Determine the [X, Y] coordinate at the center of the cell enclosing the given text.  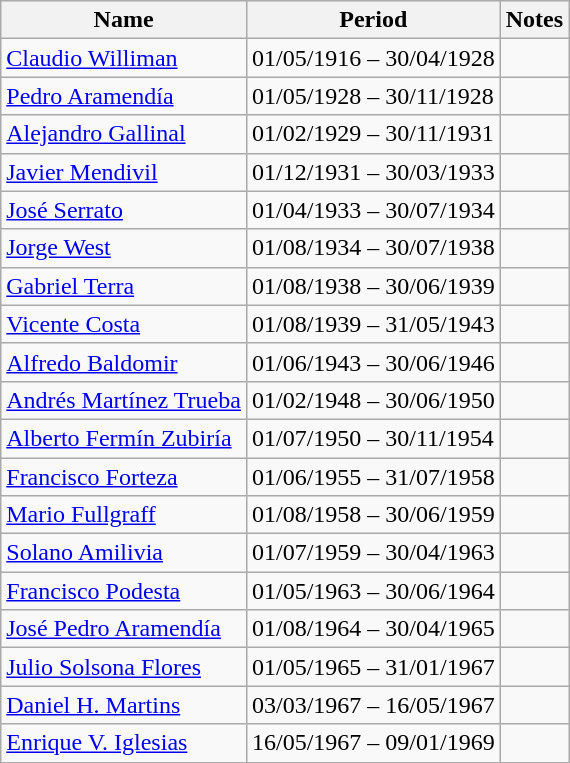
Period [373, 20]
01/04/1933 – 30/07/1934 [373, 210]
Alberto Fermín Zubiría [124, 438]
Alfredo Baldomir [124, 362]
Pedro Aramendía [124, 96]
01/08/1964 – 30/04/1965 [373, 629]
Mario Fullgraff [124, 515]
01/06/1943 – 30/06/1946 [373, 362]
01/06/1955 – 31/07/1958 [373, 477]
Daniel H. Martins [124, 705]
Gabriel Terra [124, 286]
Vicente Costa [124, 324]
01/12/1931 – 30/03/1933 [373, 172]
Andrés Martínez Trueba [124, 400]
01/08/1934 – 30/07/1938 [373, 248]
01/08/1958 – 30/06/1959 [373, 515]
01/07/1950 – 30/11/1954 [373, 438]
01/08/1938 – 30/06/1939 [373, 286]
Javier Mendivil [124, 172]
03/03/1967 – 16/05/1967 [373, 705]
01/02/1948 – 30/06/1950 [373, 400]
Enrique V. Iglesias [124, 743]
Francisco Forteza [124, 477]
Notes [534, 20]
01/02/1929 – 30/11/1931 [373, 134]
01/05/1963 – 30/06/1964 [373, 591]
01/07/1959 – 30/04/1963 [373, 553]
Alejandro Gallinal [124, 134]
01/05/1916 – 30/04/1928 [373, 58]
01/08/1939 – 31/05/1943 [373, 324]
Solano Amilivia [124, 553]
Claudio Williman [124, 58]
Jorge West [124, 248]
01/05/1928 – 30/11/1928 [373, 96]
José Serrato [124, 210]
Francisco Podesta [124, 591]
José Pedro Aramendía [124, 629]
16/05/1967 – 09/01/1969 [373, 743]
Name [124, 20]
Julio Solsona Flores [124, 667]
01/05/1965 – 31/01/1967 [373, 667]
